From the cell containing the given text, extract its center point as [X, Y] coordinate. 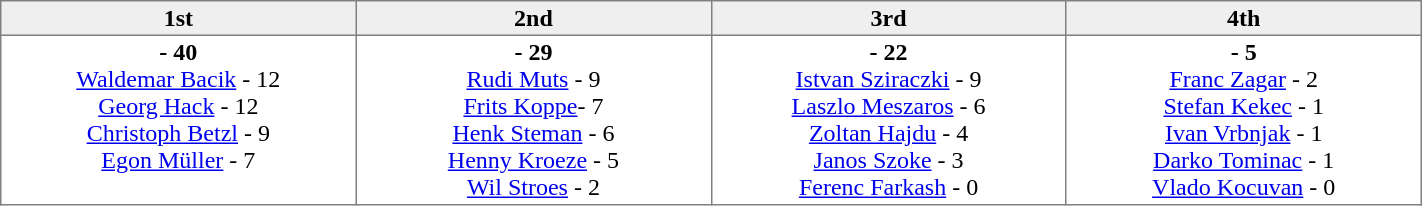
- 29Rudi Muts - 9Frits Koppe- 7Henk Steman - 6Henny Kroeze - 5Wil Stroes - 2 [534, 120]
- 40Waldemar Bacik - 12Georg Hack - 12Christoph Betzl - 9Egon Müller - 7 [178, 120]
2nd [534, 18]
1st [178, 18]
3rd [888, 18]
- 22Istvan Sziraczki - 9Laszlo Meszaros - 6Zoltan Hajdu - 4Janos Szoke - 3Ferenc Farkash - 0 [888, 120]
- 5Franc Zagar - 2Stefan Kekec - 1Ivan Vrbnjak - 1Darko Tominac - 1Vlado Kocuvan - 0 [1244, 120]
4th [1244, 18]
